Provide the [x, y] coordinate of the cell's center where the given text is located.  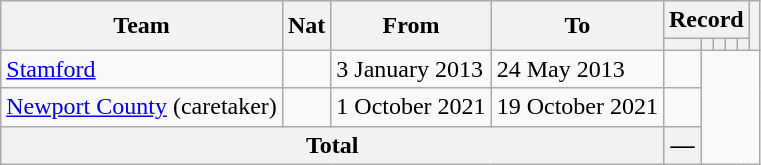
Record [706, 20]
From [411, 26]
1 October 2021 [411, 107]
— [682, 145]
Newport County (caretaker) [142, 107]
To [577, 26]
19 October 2021 [577, 107]
Nat [306, 26]
24 May 2013 [577, 69]
Team [142, 26]
Stamford [142, 69]
Total [332, 145]
3 January 2013 [411, 69]
